Extract the [x, y] coordinate from the center of the cell holding the provided text.  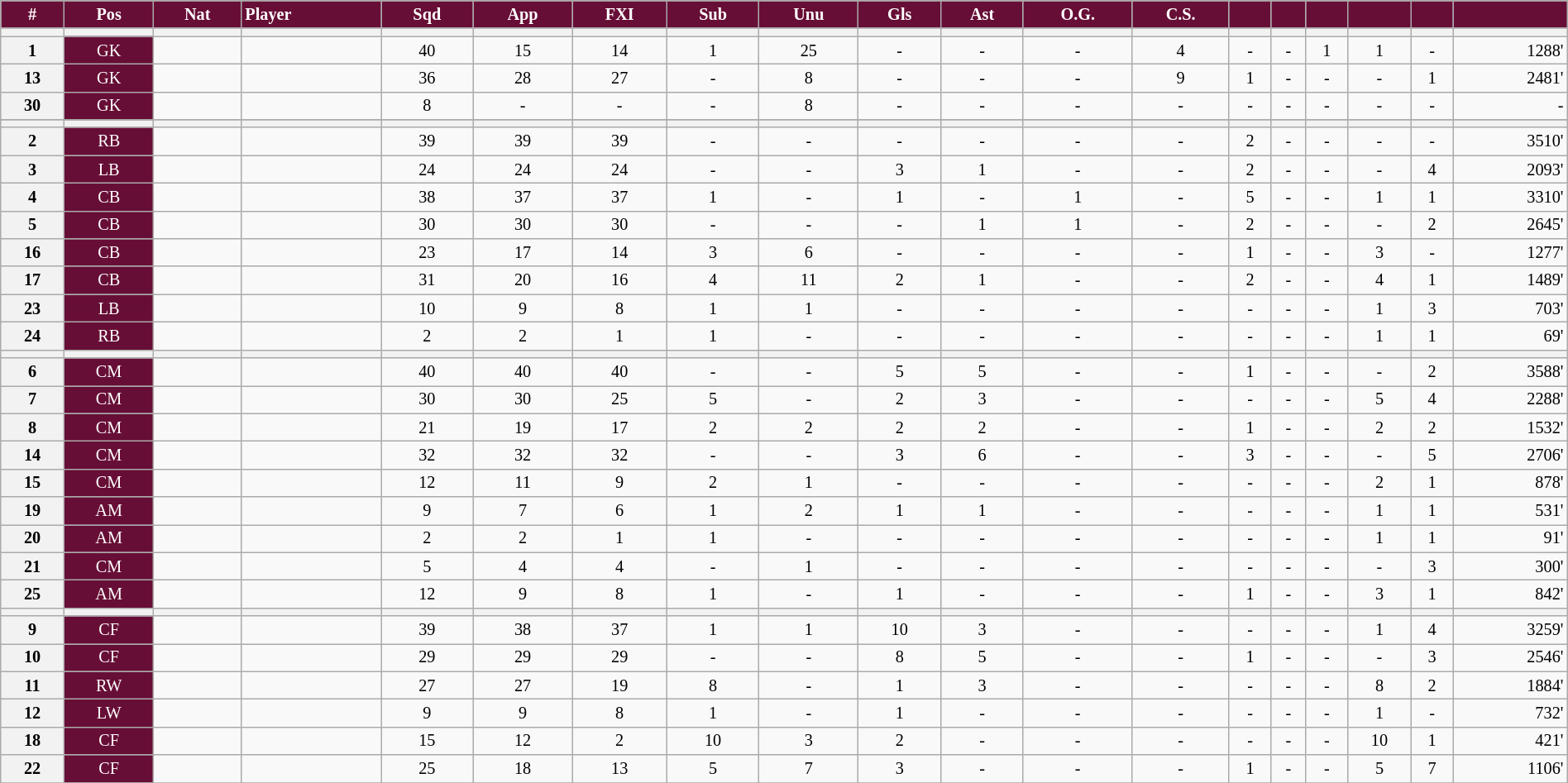
LW [108, 713]
1532' [1510, 427]
421' [1510, 741]
1489' [1510, 280]
3510' [1510, 141]
RW [108, 685]
Sub [713, 14]
2093' [1510, 169]
2645' [1510, 225]
69' [1510, 336]
FXI [619, 14]
842' [1510, 594]
91' [1510, 538]
300' [1510, 566]
Ast [982, 14]
O.G. [1078, 14]
1884' [1510, 685]
3310' [1510, 197]
Sqd [427, 14]
703' [1510, 308]
2546' [1510, 657]
531' [1510, 510]
App [523, 14]
2481' [1510, 78]
Player [311, 14]
# [33, 14]
3259' [1510, 629]
2288' [1510, 399]
2706' [1510, 455]
1288' [1510, 50]
Nat [198, 14]
Gls [900, 14]
36 [427, 78]
C.S. [1181, 14]
3588' [1510, 371]
732' [1510, 713]
878' [1510, 483]
Pos [108, 14]
1106' [1510, 769]
1277' [1510, 252]
31 [427, 280]
28 [523, 78]
22 [33, 769]
Unu [809, 14]
